Provide the (x, y) coordinate of the cell's center where the given text is located.  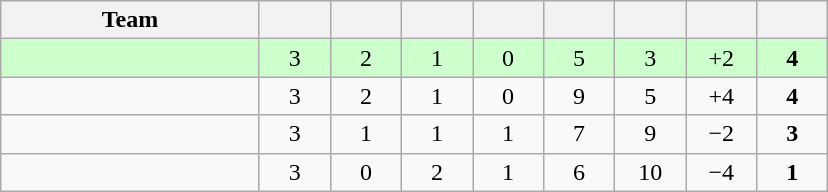
+4 (722, 96)
−4 (722, 172)
−2 (722, 134)
7 (580, 134)
+2 (722, 58)
6 (580, 172)
Team (130, 20)
10 (650, 172)
